Capture the cell that displays the provided text and extract its [X, Y] central coordinate. 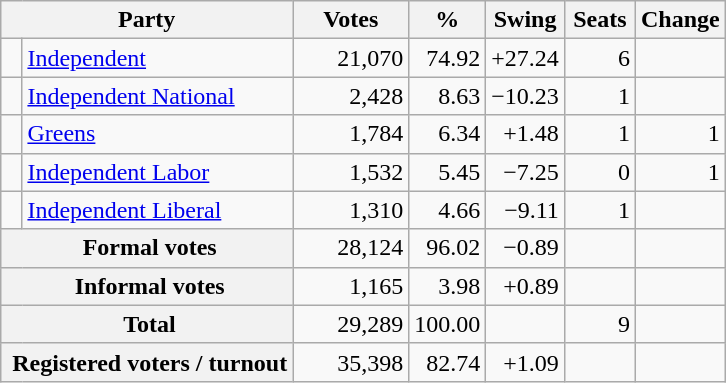
Informal votes [147, 286]
Party [147, 20]
Independent [158, 58]
1,310 [351, 210]
1,165 [351, 286]
1,532 [351, 172]
96.02 [448, 248]
Votes [351, 20]
Registered voters / turnout [147, 362]
Independent National [158, 96]
Independent Liberal [158, 210]
28,124 [351, 248]
Independent Labor [158, 172]
8.63 [448, 96]
−0.89 [526, 248]
Greens [158, 134]
0 [600, 172]
1,784 [351, 134]
5.45 [448, 172]
−7.25 [526, 172]
+1.09 [526, 362]
+27.24 [526, 58]
−9.11 [526, 210]
21,070 [351, 58]
2,428 [351, 96]
−10.23 [526, 96]
82.74 [448, 362]
74.92 [448, 58]
4.66 [448, 210]
35,398 [351, 362]
Seats [600, 20]
3.98 [448, 286]
29,289 [351, 324]
9 [600, 324]
Swing [526, 20]
% [448, 20]
Total [147, 324]
6.34 [448, 134]
+1.48 [526, 134]
Formal votes [147, 248]
+0.89 [526, 286]
100.00 [448, 324]
Change [680, 20]
6 [600, 58]
